Determine the [x, y] coordinate at the center of the cell enclosing the given text.  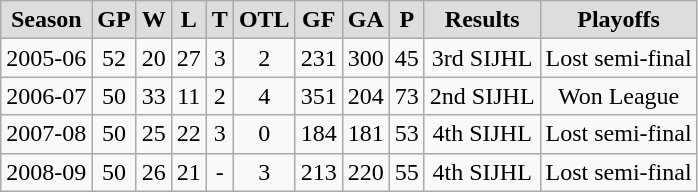
L [188, 20]
220 [366, 172]
GF [318, 20]
181 [366, 134]
184 [318, 134]
25 [154, 134]
351 [318, 96]
55 [406, 172]
11 [188, 96]
Won League [618, 96]
300 [366, 58]
Results [482, 20]
26 [154, 172]
45 [406, 58]
2008-09 [46, 172]
27 [188, 58]
2005-06 [46, 58]
GA [366, 20]
4 [264, 96]
GP [114, 20]
33 [154, 96]
- [220, 172]
21 [188, 172]
Playoffs [618, 20]
3rd SIJHL [482, 58]
2006-07 [46, 96]
231 [318, 58]
204 [366, 96]
2007-08 [46, 134]
OTL [264, 20]
W [154, 20]
52 [114, 58]
P [406, 20]
73 [406, 96]
T [220, 20]
0 [264, 134]
213 [318, 172]
20 [154, 58]
Season [46, 20]
2nd SIJHL [482, 96]
22 [188, 134]
53 [406, 134]
